Find where the given text appears and provide that cell's center as (X, Y) coordinate. 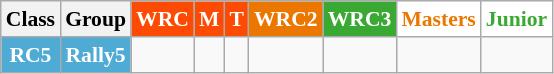
Rally5 (96, 55)
T (236, 19)
Junior (516, 19)
WRC3 (360, 19)
WRC (162, 19)
Group (96, 19)
Masters (438, 19)
Class (30, 19)
M (210, 19)
WRC2 (286, 19)
RC5 (30, 55)
